Locate the cell with the specified text and output its [X, Y] center coordinate. 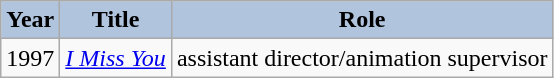
assistant director/animation supervisor [362, 58]
I Miss You [116, 58]
1997 [30, 58]
Title [116, 20]
Role [362, 20]
Year [30, 20]
